Capture the cell that displays the provided text and extract its (X, Y) central coordinate. 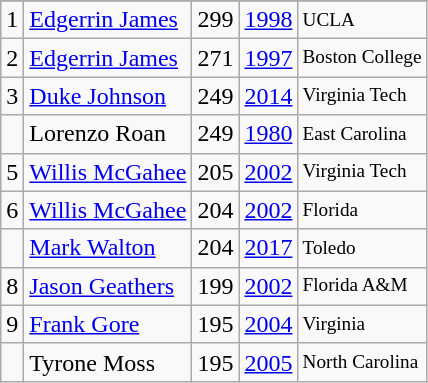
Duke Johnson (108, 96)
2 (12, 58)
9 (12, 324)
271 (216, 58)
1998 (268, 20)
6 (12, 210)
Boston College (362, 58)
East Carolina (362, 134)
2005 (268, 362)
Jason Geathers (108, 286)
205 (216, 172)
299 (216, 20)
1980 (268, 134)
3 (12, 96)
Frank Gore (108, 324)
Florida A&M (362, 286)
1 (12, 20)
5 (12, 172)
2017 (268, 248)
199 (216, 286)
Mark Walton (108, 248)
2014 (268, 96)
Tyrone Moss (108, 362)
North Carolina (362, 362)
UCLA (362, 20)
Florida (362, 210)
2004 (268, 324)
Virginia (362, 324)
1997 (268, 58)
8 (12, 286)
Lorenzo Roan (108, 134)
Toledo (362, 248)
